Extract the (x, y) coordinate from the center of the cell holding the provided text.  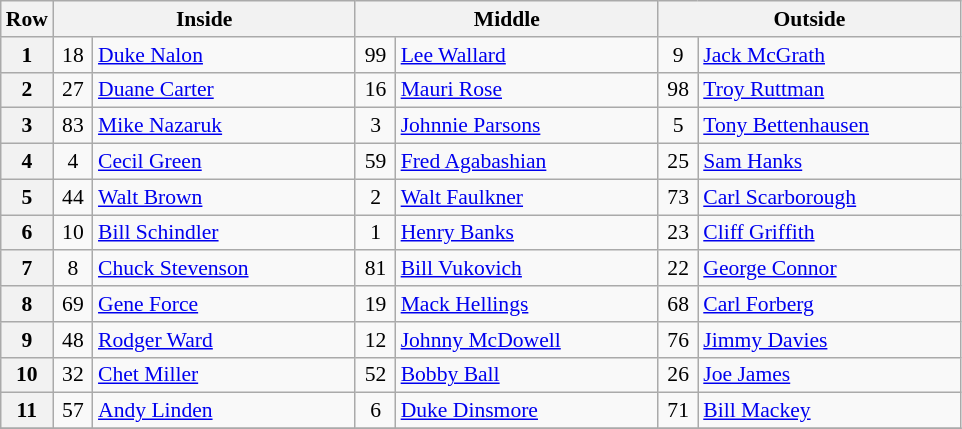
69 (73, 304)
George Connor (829, 269)
19 (375, 304)
Troy Ruttman (829, 90)
Duke Nalon (224, 55)
76 (678, 340)
Duane Carter (224, 90)
Duke Dinsmore (527, 411)
71 (678, 411)
Carl Scarborough (829, 197)
18 (73, 55)
73 (678, 197)
Walt Brown (224, 197)
Chet Miller (224, 375)
59 (375, 162)
57 (73, 411)
52 (375, 375)
25 (678, 162)
7 (27, 269)
Row (27, 19)
Rodger Ward (224, 340)
Cliff Griffith (829, 233)
98 (678, 90)
Henry Banks (527, 233)
22 (678, 269)
Lee Wallard (527, 55)
16 (375, 90)
Bobby Ball (527, 375)
Middle (506, 19)
23 (678, 233)
Mike Nazaruk (224, 126)
Joe James (829, 375)
Carl Forberg (829, 304)
68 (678, 304)
Gene Force (224, 304)
Johnnie Parsons (527, 126)
Inside (204, 19)
83 (73, 126)
48 (73, 340)
Bill Mackey (829, 411)
Sam Hanks (829, 162)
Bill Schindler (224, 233)
Johnny McDowell (527, 340)
Jack McGrath (829, 55)
Mauri Rose (527, 90)
Andy Linden (224, 411)
Mack Hellings (527, 304)
Outside (810, 19)
Chuck Stevenson (224, 269)
Fred Agabashian (527, 162)
32 (73, 375)
26 (678, 375)
Jimmy Davies (829, 340)
11 (27, 411)
27 (73, 90)
44 (73, 197)
99 (375, 55)
Walt Faulkner (527, 197)
Cecil Green (224, 162)
12 (375, 340)
Bill Vukovich (527, 269)
81 (375, 269)
Tony Bettenhausen (829, 126)
